Detect which cell encompasses the target text, then output its [x, y] center coordinate. 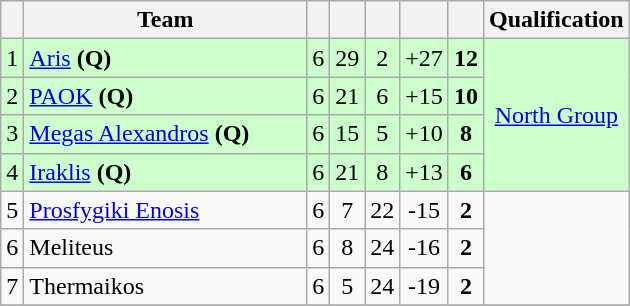
3 [12, 134]
22 [382, 210]
Iraklis (Q) [166, 172]
+15 [424, 96]
29 [348, 58]
PAOK (Q) [166, 96]
North Group [556, 115]
-15 [424, 210]
10 [466, 96]
Qualification [556, 20]
4 [12, 172]
15 [348, 134]
Megas Alexandros (Q) [166, 134]
-16 [424, 248]
+10 [424, 134]
Team [166, 20]
-19 [424, 286]
+13 [424, 172]
12 [466, 58]
Meliteus [166, 248]
Thermaikos [166, 286]
Aris (Q) [166, 58]
Prosfygiki Enosis [166, 210]
1 [12, 58]
+27 [424, 58]
